Provide the [X, Y] coordinate of the cell's center where the given text is located.  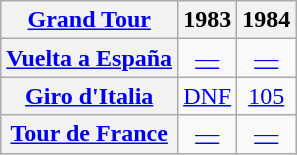
Giro d'Italia [90, 96]
DNF [208, 96]
1984 [266, 20]
Vuelta a España [90, 58]
105 [266, 96]
Tour de France [90, 134]
Grand Tour [90, 20]
1983 [208, 20]
